Find where the given text appears and provide that cell's center as (x, y) coordinate. 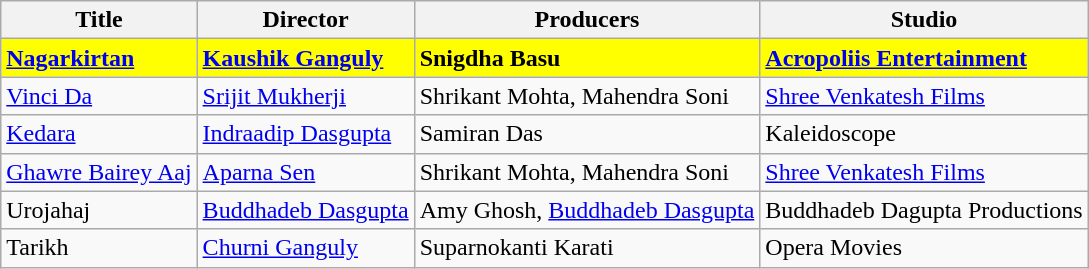
Indraadip Dasgupta (306, 134)
Nagarkirtan (99, 58)
Kaleidoscope (924, 134)
Opera Movies (924, 248)
Kedara (99, 134)
Kaushik Ganguly (306, 58)
Amy Ghosh, Buddhadeb Dasgupta (587, 210)
Srijit Mukherji (306, 96)
Director (306, 20)
Aparna Sen (306, 172)
Buddhadeb Dasgupta (306, 210)
Snigdha Basu (587, 58)
Buddhadeb Dagupta Productions (924, 210)
Samiran Das (587, 134)
Suparnokanti Karati (587, 248)
Churni Ganguly (306, 248)
Vinci Da (99, 96)
Tarikh (99, 248)
Producers (587, 20)
Urojahaj (99, 210)
Studio (924, 20)
Title (99, 20)
Acropoliis Entertainment (924, 58)
Ghawre Bairey Aaj (99, 172)
